For the text-containing cell, return its midpoint in (x, y) coordinate format. 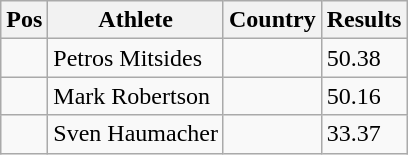
50.16 (364, 96)
50.38 (364, 58)
Pos (24, 20)
Athlete (136, 20)
33.37 (364, 134)
Country (272, 20)
Results (364, 20)
Petros Mitsides (136, 58)
Mark Robertson (136, 96)
Sven Haumacher (136, 134)
